Scan for the cell matching the given text and deliver its (X, Y) coordinate at center. 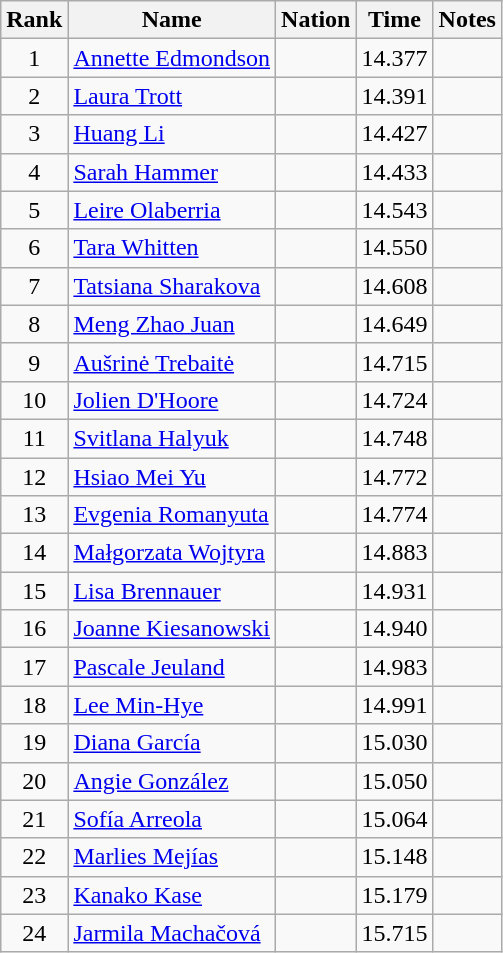
Tara Whitten (172, 248)
15 (34, 591)
Notes (467, 20)
14.427 (394, 134)
19 (34, 743)
Aušrinė Trebaitė (172, 362)
Meng Zhao Juan (172, 324)
14.883 (394, 553)
6 (34, 248)
Marlies Mejías (172, 857)
14.550 (394, 248)
Nation (316, 20)
Time (394, 20)
14.774 (394, 515)
18 (34, 705)
Jarmila Machačová (172, 933)
15.050 (394, 781)
14.931 (394, 591)
14.377 (394, 58)
16 (34, 629)
Sarah Hammer (172, 172)
15.715 (394, 933)
5 (34, 210)
Laura Trott (172, 96)
Jolien D'Hoore (172, 400)
14.748 (394, 438)
Rank (34, 20)
Angie González (172, 781)
Huang Li (172, 134)
14.543 (394, 210)
Lisa Brennauer (172, 591)
9 (34, 362)
15.179 (394, 895)
14.724 (394, 400)
Małgorzata Wojtyra (172, 553)
14.991 (394, 705)
Svitlana Halyuk (172, 438)
Hsiao Mei Yu (172, 477)
8 (34, 324)
21 (34, 819)
17 (34, 667)
14.608 (394, 286)
15.064 (394, 819)
1 (34, 58)
Annette Edmondson (172, 58)
11 (34, 438)
Lee Min-Hye (172, 705)
14.433 (394, 172)
24 (34, 933)
Diana García (172, 743)
13 (34, 515)
14 (34, 553)
14.772 (394, 477)
Evgenia Romanyuta (172, 515)
Sofía Arreola (172, 819)
22 (34, 857)
Tatsiana Sharakova (172, 286)
14.940 (394, 629)
7 (34, 286)
10 (34, 400)
14.715 (394, 362)
14.649 (394, 324)
Leire Olaberria (172, 210)
15.030 (394, 743)
14.391 (394, 96)
23 (34, 895)
14.983 (394, 667)
Name (172, 20)
Joanne Kiesanowski (172, 629)
Pascale Jeuland (172, 667)
20 (34, 781)
15.148 (394, 857)
12 (34, 477)
Kanako Kase (172, 895)
3 (34, 134)
2 (34, 96)
4 (34, 172)
